Pinpoint the cell where the given text exists, returning its (x, y) midpoint coordinate. 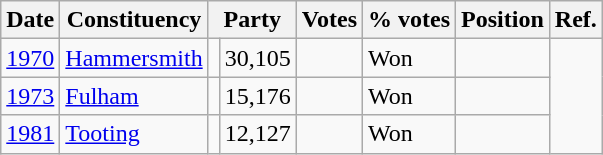
Fulham (134, 96)
Ref. (576, 20)
30,105 (258, 58)
Tooting (134, 134)
Party (252, 20)
% votes (410, 20)
1981 (30, 134)
Position (503, 20)
Date (30, 20)
1973 (30, 96)
Votes (329, 20)
Hammersmith (134, 58)
Constituency (134, 20)
1970 (30, 58)
15,176 (258, 96)
12,127 (258, 134)
